Output the (X, Y) coordinate of the center of the cell containing the given text.  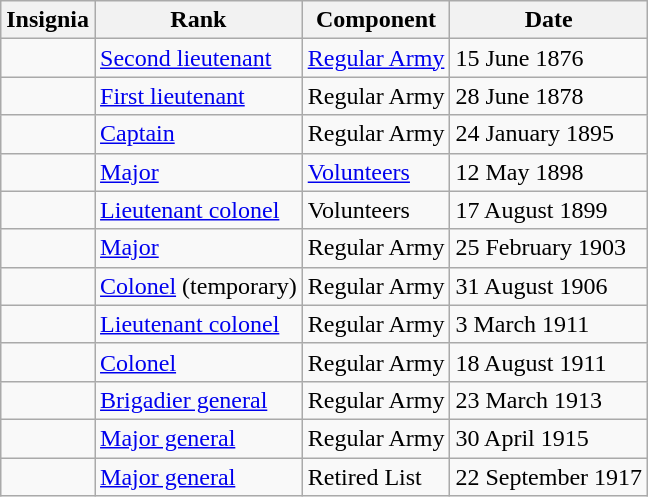
Colonel (temporary) (199, 286)
Insignia (48, 20)
30 April 1915 (549, 438)
Second lieutenant (199, 58)
Colonel (199, 362)
31 August 1906 (549, 286)
First lieutenant (199, 96)
23 March 1913 (549, 400)
Brigadier general (199, 400)
12 May 1898 (549, 172)
Captain (199, 134)
Rank (199, 20)
Retired List (376, 477)
28 June 1878 (549, 96)
Date (549, 20)
25 February 1903 (549, 248)
15 June 1876 (549, 58)
24 January 1895 (549, 134)
18 August 1911 (549, 362)
3 March 1911 (549, 324)
Component (376, 20)
22 September 1917 (549, 477)
17 August 1899 (549, 210)
